Return the [X, Y] coordinate for the center point of the cell that contains the specified text.  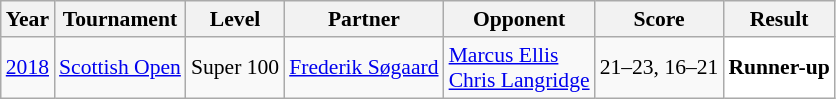
Partner [364, 19]
Level [235, 19]
Runner-up [778, 68]
Result [778, 19]
21–23, 16–21 [660, 68]
Score [660, 19]
Tournament [120, 19]
Super 100 [235, 68]
Opponent [520, 19]
Scottish Open [120, 68]
Year [28, 19]
Frederik Søgaard [364, 68]
2018 [28, 68]
Marcus Ellis Chris Langridge [520, 68]
